Find where the given text appears and provide that cell's center as [x, y] coordinate. 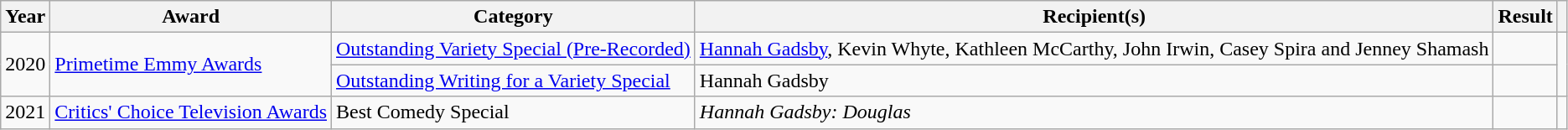
Award [191, 17]
Category [514, 17]
Critics' Choice Television Awards [191, 112]
Primetime Emmy Awards [191, 65]
Outstanding Variety Special (Pre-Recorded) [514, 49]
2020 [25, 65]
Hannah Gadsby: Douglas [1094, 112]
Result [1525, 17]
2021 [25, 112]
Hannah Gadsby, Kevin Whyte, Kathleen McCarthy, John Irwin, Casey Spira and Jenney Shamash [1094, 49]
Hannah Gadsby [1094, 81]
Recipient(s) [1094, 17]
Outstanding Writing for a Variety Special [514, 81]
Best Comedy Special [514, 112]
Year [25, 17]
